Return (X, Y) of the center of cell containing provided text 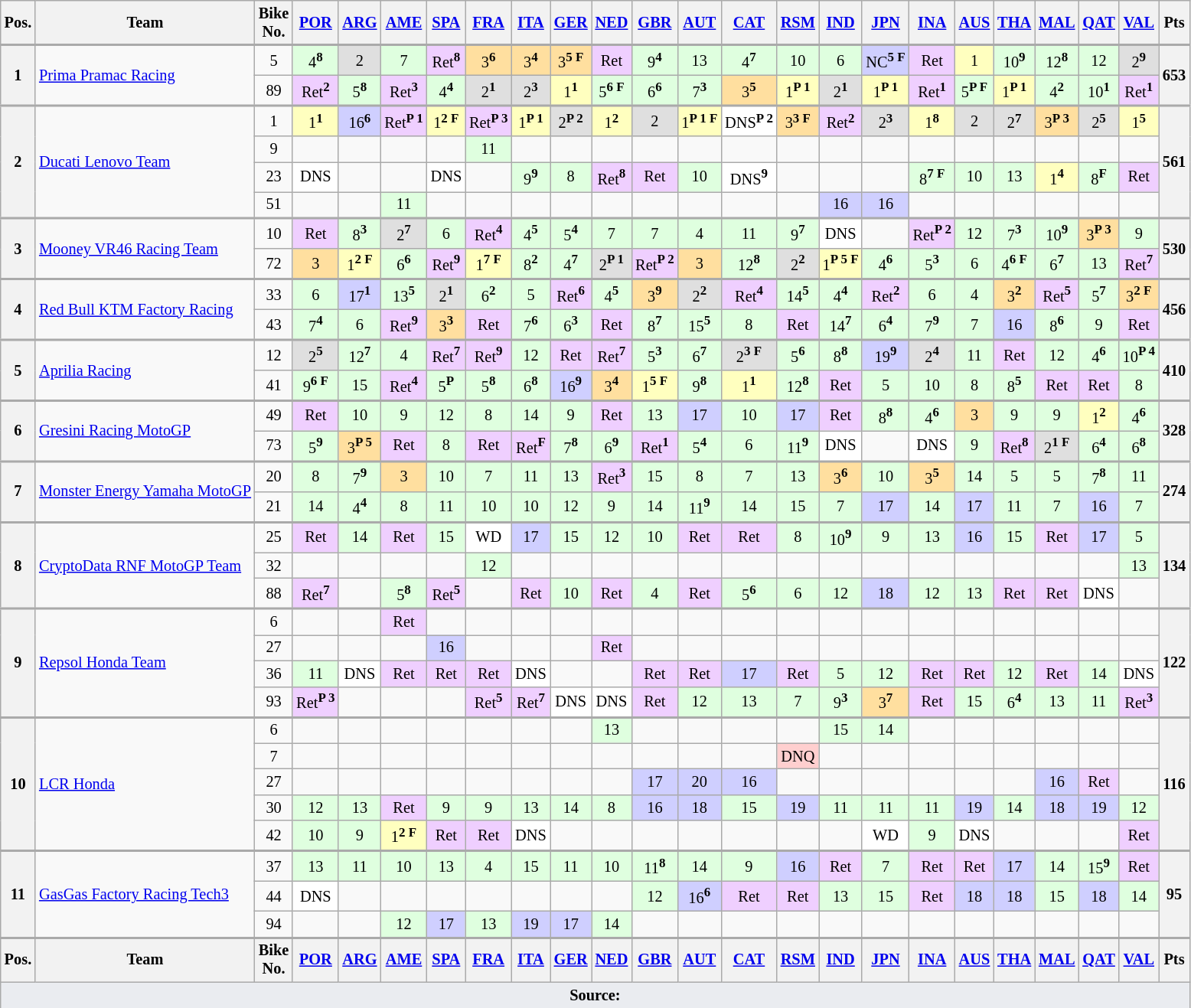
127 (360, 355)
Ducati Lenovo Team (145, 162)
8F (1098, 178)
32 F (1139, 294)
134 (1174, 565)
DNSP 2 (749, 121)
653 (1174, 75)
97 (798, 233)
GasGas Factory Racing Tech3 (145, 894)
101 (1098, 90)
21 F (1056, 446)
118 (654, 866)
145 (798, 294)
169 (571, 385)
72 (274, 264)
17 F (488, 264)
87 F (932, 178)
NC5 F (885, 60)
69 (612, 446)
48 (315, 60)
171 (360, 294)
5P F (974, 90)
DNQ (798, 756)
63 (571, 325)
1P 1 F (700, 121)
199 (885, 355)
159 (1098, 866)
5P (446, 385)
95 (1174, 894)
274 (1174, 491)
85 (1014, 385)
Prima Pramac Racing (145, 75)
1P 5 F (840, 264)
456 (1174, 309)
147 (840, 325)
30 (274, 807)
155 (700, 325)
Aprilia Racing (145, 370)
83 (360, 233)
74 (315, 325)
RetP 1 (403, 121)
41 (274, 385)
56 F (612, 90)
82 (530, 264)
87 (654, 325)
Source: (595, 995)
Gresini Racing MotoGP (145, 430)
99 (530, 178)
135 (403, 294)
Repsol Honda Team (145, 663)
24 (932, 355)
Monster Energy Yamaha MotoGP (145, 491)
LCR Honda (145, 784)
CryptoData RNF MotoGP Team (145, 565)
Mooney VR46 Racing Team (145, 248)
57 (1098, 294)
328 (1174, 430)
43 (274, 325)
23 F (749, 355)
33 F (798, 121)
62 (488, 294)
530 (1174, 248)
15 F (654, 385)
98 (700, 385)
Ret6 (571, 294)
76 (530, 325)
86 (1056, 325)
49 (274, 416)
2P 1 (612, 264)
561 (1174, 162)
RetF (530, 446)
116 (1174, 784)
46 F (1014, 264)
39 (654, 294)
51 (274, 204)
10P 4 (1139, 355)
89 (274, 90)
2P 2 (571, 121)
59 (315, 446)
96 F (315, 385)
3P 5 (360, 446)
122 (1174, 663)
DNS9 (749, 178)
29 (1139, 60)
Red Bull KTM Factory Racing (145, 309)
35 F (571, 60)
410 (1174, 370)
